Identify which cell holds the provided text, then report its (x, y) central coordinate. 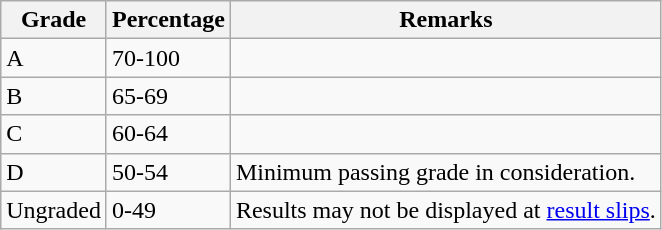
65-69 (168, 96)
Ungraded (54, 210)
60-64 (168, 134)
D (54, 172)
Remarks (446, 20)
Results may not be displayed at result slips. (446, 210)
C (54, 134)
Percentage (168, 20)
A (54, 58)
B (54, 96)
0-49 (168, 210)
Minimum passing grade in consideration. (446, 172)
Grade (54, 20)
70-100 (168, 58)
50-54 (168, 172)
